Output the (x, y) coordinate of the center of the cell containing the given text.  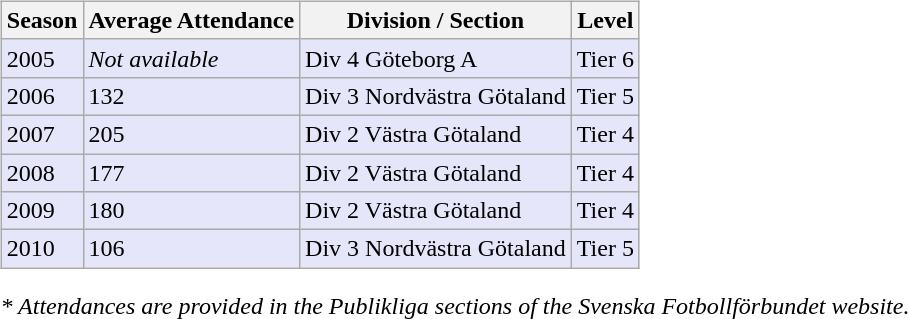
2010 (42, 249)
2007 (42, 134)
2008 (42, 173)
Div 4 Göteborg A (436, 58)
2009 (42, 211)
Not available (192, 58)
132 (192, 96)
Division / Section (436, 20)
Tier 6 (605, 58)
Level (605, 20)
106 (192, 249)
2006 (42, 96)
205 (192, 134)
177 (192, 173)
2005 (42, 58)
Season (42, 20)
180 (192, 211)
Average Attendance (192, 20)
